From the cell containing the given text, extract its center point as [x, y] coordinate. 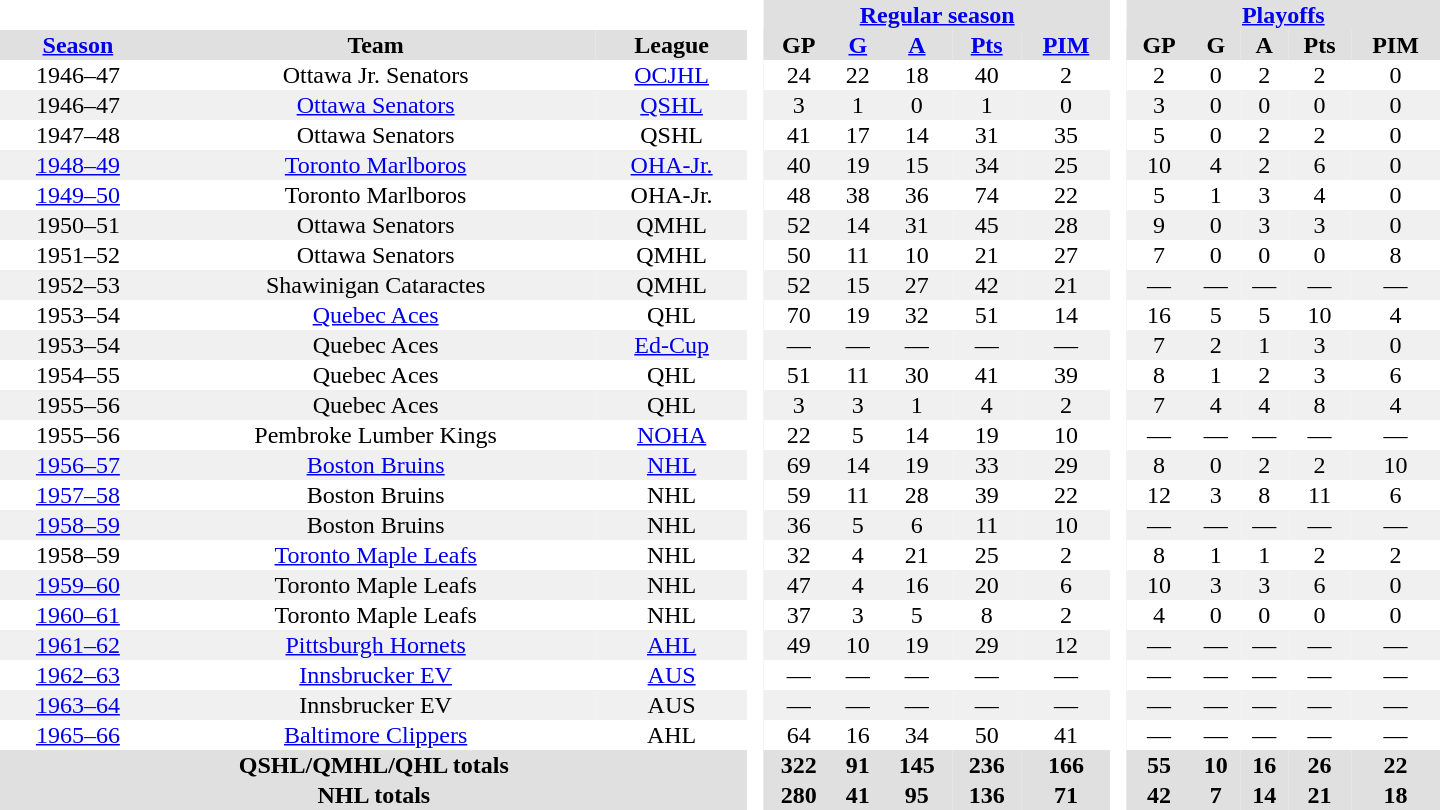
48 [799, 195]
QSHL/QMHL/QHL totals [374, 765]
145 [917, 765]
33 [987, 465]
20 [987, 585]
1956–57 [78, 465]
280 [799, 795]
Playoffs [1284, 15]
26 [1320, 765]
Team [376, 45]
9 [1160, 225]
Season [78, 45]
1947–48 [78, 135]
166 [1066, 765]
45 [987, 225]
1962–63 [78, 675]
55 [1160, 765]
1960–61 [78, 615]
Ed-Cup [672, 345]
1965–66 [78, 735]
1950–51 [78, 225]
70 [799, 315]
1952–53 [78, 285]
35 [1066, 135]
322 [799, 765]
136 [987, 795]
95 [917, 795]
49 [799, 645]
71 [1066, 795]
17 [858, 135]
NHL totals [374, 795]
1957–58 [78, 495]
1951–52 [78, 255]
91 [858, 765]
38 [858, 195]
24 [799, 75]
Baltimore Clippers [376, 735]
Regular season [938, 15]
1948–49 [78, 165]
1949–50 [78, 195]
1959–60 [78, 585]
37 [799, 615]
OCJHL [672, 75]
1954–55 [78, 375]
69 [799, 465]
74 [987, 195]
Ottawa Jr. Senators [376, 75]
236 [987, 765]
League [672, 45]
1963–64 [78, 705]
47 [799, 585]
Shawinigan Cataractes [376, 285]
Pittsburgh Hornets [376, 645]
NOHA [672, 435]
Pembroke Lumber Kings [376, 435]
59 [799, 495]
1961–62 [78, 645]
64 [799, 735]
30 [917, 375]
